Provide the (x, y) coordinate of the cell's center where the given text is located.  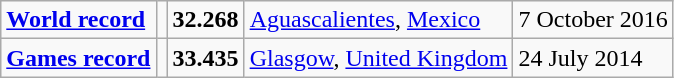
World record (78, 20)
Aguascalientes, Mexico (378, 20)
Glasgow, United Kingdom (378, 58)
7 October 2016 (593, 20)
32.268 (206, 20)
Games record (78, 58)
24 July 2014 (593, 58)
33.435 (206, 58)
